Output the (X, Y) coordinate of the center of the cell containing the given text.  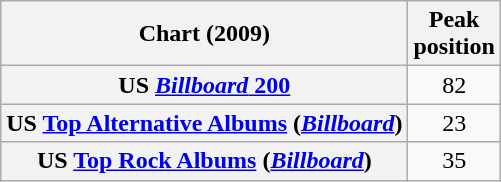
Chart (2009) (204, 34)
US Top Alternative Albums (Billboard) (204, 123)
US Top Rock Albums (Billboard) (204, 161)
23 (454, 123)
82 (454, 85)
Peak position (454, 34)
35 (454, 161)
US Billboard 200 (204, 85)
